Output the [x, y] coordinate of the center of the cell containing the given text.  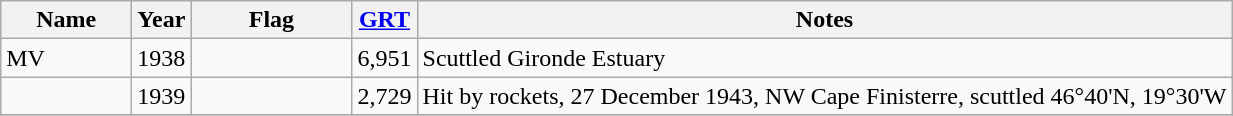
1939 [162, 96]
Notes [824, 20]
Hit by rockets, 27 December 1943, NW Cape Finisterre, scuttled 46°40'N, 19°30'W [824, 96]
6,951 [384, 58]
Scuttled Gironde Estuary [824, 58]
1938 [162, 58]
GRT [384, 20]
2,729 [384, 96]
Year [162, 20]
Flag [272, 20]
MV [66, 58]
Name [66, 20]
